Scan for the cell matching the given text and deliver its [X, Y] coordinate at center. 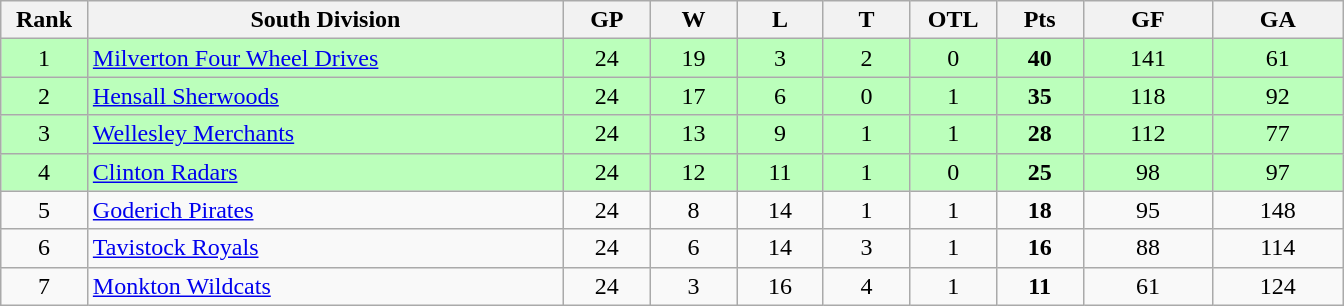
28 [1040, 134]
8 [694, 210]
7 [44, 286]
95 [1148, 210]
141 [1148, 58]
GF [1148, 20]
Hensall Sherwoods [325, 96]
88 [1148, 248]
T [866, 20]
Clinton Radars [325, 172]
19 [694, 58]
77 [1278, 134]
Tavistock Royals [325, 248]
9 [780, 134]
92 [1278, 96]
25 [1040, 172]
12 [694, 172]
5 [44, 210]
18 [1040, 210]
Goderich Pirates [325, 210]
Pts [1040, 20]
OTL [954, 20]
124 [1278, 286]
L [780, 20]
South Division [325, 20]
13 [694, 134]
Rank [44, 20]
114 [1278, 248]
97 [1278, 172]
Wellesley Merchants [325, 134]
98 [1148, 172]
40 [1040, 58]
Monkton Wildcats [325, 286]
118 [1148, 96]
35 [1040, 96]
W [694, 20]
GA [1278, 20]
GP [608, 20]
Milverton Four Wheel Drives [325, 58]
17 [694, 96]
112 [1148, 134]
148 [1278, 210]
